Extract the (X, Y) coordinate from the center of the cell holding the provided text.  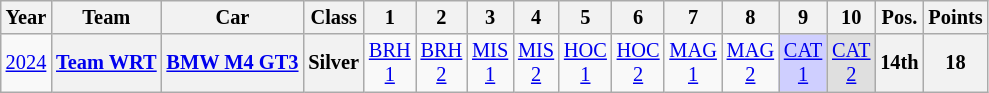
18 (956, 63)
Points (956, 17)
CAT2 (851, 63)
8 (750, 17)
CAT1 (803, 63)
10 (851, 17)
MIS1 (490, 63)
BMW M4 GT3 (233, 63)
3 (490, 17)
Class (334, 17)
Year (26, 17)
7 (692, 17)
MAG1 (692, 63)
14th (899, 63)
Car (233, 17)
9 (803, 17)
HOC1 (586, 63)
Pos. (899, 17)
1 (390, 17)
5 (586, 17)
2 (442, 17)
MIS2 (536, 63)
Silver (334, 63)
Team (106, 17)
6 (638, 17)
4 (536, 17)
BRH1 (390, 63)
MAG2 (750, 63)
HOC2 (638, 63)
BRH2 (442, 63)
2024 (26, 63)
Team WRT (106, 63)
